Detect which cell encompasses the target text, then output its (X, Y) center coordinate. 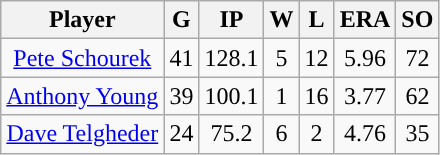
Pete Schourek (82, 58)
W (282, 20)
3.77 (365, 96)
L (316, 20)
SO (418, 20)
2 (316, 134)
1 (282, 96)
5.96 (365, 58)
62 (418, 96)
Player (82, 20)
16 (316, 96)
Dave Telgheder (82, 134)
4.76 (365, 134)
100.1 (232, 96)
41 (182, 58)
ERA (365, 20)
72 (418, 58)
75.2 (232, 134)
35 (418, 134)
Anthony Young (82, 96)
12 (316, 58)
128.1 (232, 58)
39 (182, 96)
G (182, 20)
5 (282, 58)
IP (232, 20)
24 (182, 134)
6 (282, 134)
